For the text-containing cell, return its midpoint in (X, Y) coordinate format. 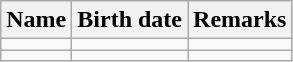
Birth date (130, 20)
Name (36, 20)
Remarks (240, 20)
